Locate the cell with the specified text and output its (X, Y) center coordinate. 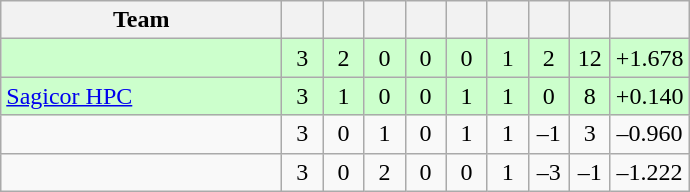
–1.222 (650, 172)
+1.678 (650, 58)
Team (142, 20)
Sagicor HPC (142, 96)
–0.960 (650, 134)
–3 (548, 172)
12 (590, 58)
+0.140 (650, 96)
8 (590, 96)
